For the text-containing cell, return its midpoint in (x, y) coordinate format. 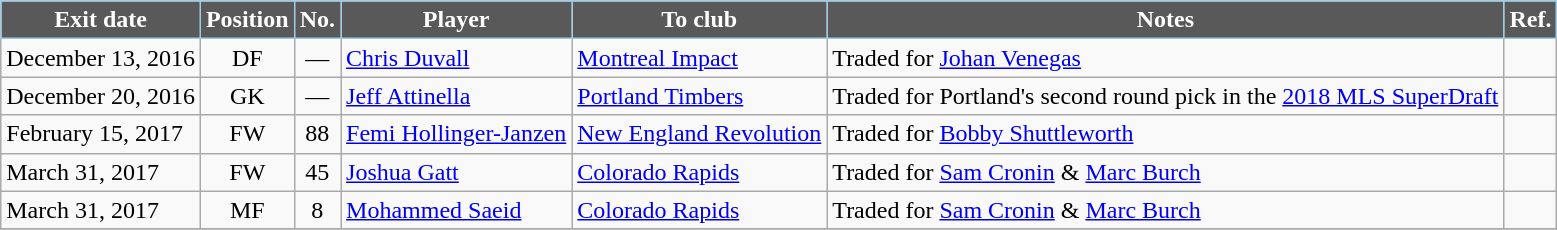
Traded for Johan Venegas (1166, 58)
Traded for Bobby Shuttleworth (1166, 134)
Ref. (1530, 20)
No. (317, 20)
DF (247, 58)
45 (317, 172)
Exit date (101, 20)
December 13, 2016 (101, 58)
To club (700, 20)
December 20, 2016 (101, 96)
Position (247, 20)
New England Revolution (700, 134)
Notes (1166, 20)
Femi Hollinger-Janzen (456, 134)
88 (317, 134)
Player (456, 20)
Chris Duvall (456, 58)
8 (317, 210)
GK (247, 96)
Portland Timbers (700, 96)
Mohammed Saeid (456, 210)
Joshua Gatt (456, 172)
Jeff Attinella (456, 96)
February 15, 2017 (101, 134)
Traded for Portland's second round pick in the 2018 MLS SuperDraft (1166, 96)
Montreal Impact (700, 58)
MF (247, 210)
